Search for the cell housing the specified text and yield its [X, Y] center coordinate. 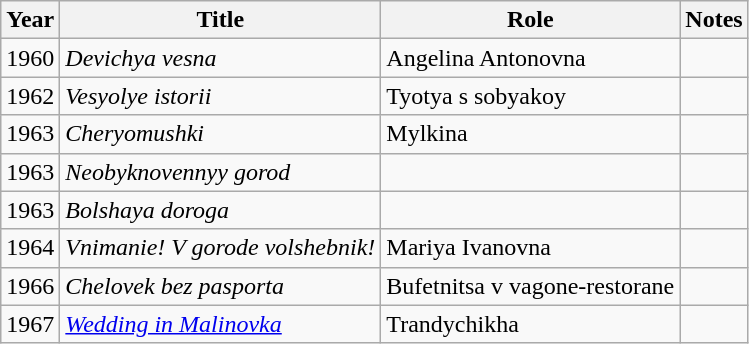
Bufetnitsa v vagone-restorane [530, 286]
Year [30, 20]
1967 [30, 324]
Neobyknovennyy gorod [220, 172]
Notes [714, 20]
Devichya vesna [220, 58]
Title [220, 20]
Tyotya s sobyakoy [530, 96]
Vesyolye istorii [220, 96]
1962 [30, 96]
1964 [30, 248]
Role [530, 20]
1960 [30, 58]
Bolshaya doroga [220, 210]
Cheryomushki [220, 134]
Trandychikha [530, 324]
Mylkina [530, 134]
Angelina Antonovna [530, 58]
Wedding in Malinovka [220, 324]
Chelovek bez pasporta [220, 286]
Mariya Ivanovna [530, 248]
1966 [30, 286]
Vnimanie! V gorode volshebnik! [220, 248]
